From the cell containing the given text, extract its center point as (x, y) coordinate. 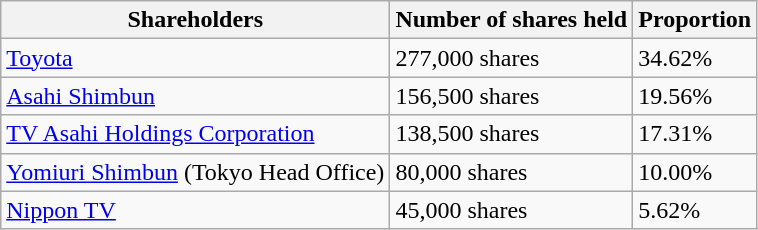
138,500 shares (512, 134)
45,000 shares (512, 210)
10.00% (695, 172)
Nippon TV (196, 210)
17.31% (695, 134)
277,000 shares (512, 58)
Proportion (695, 20)
Toyota (196, 58)
TV Asahi Holdings Corporation (196, 134)
Number of shares held (512, 20)
156,500 shares (512, 96)
19.56% (695, 96)
Shareholders (196, 20)
5.62% (695, 210)
80,000 shares (512, 172)
34.62% (695, 58)
Asahi Shimbun (196, 96)
Yomiuri Shimbun (Tokyo Head Office) (196, 172)
